Determine the (X, Y) coordinate at the center of the cell enclosing the given text.  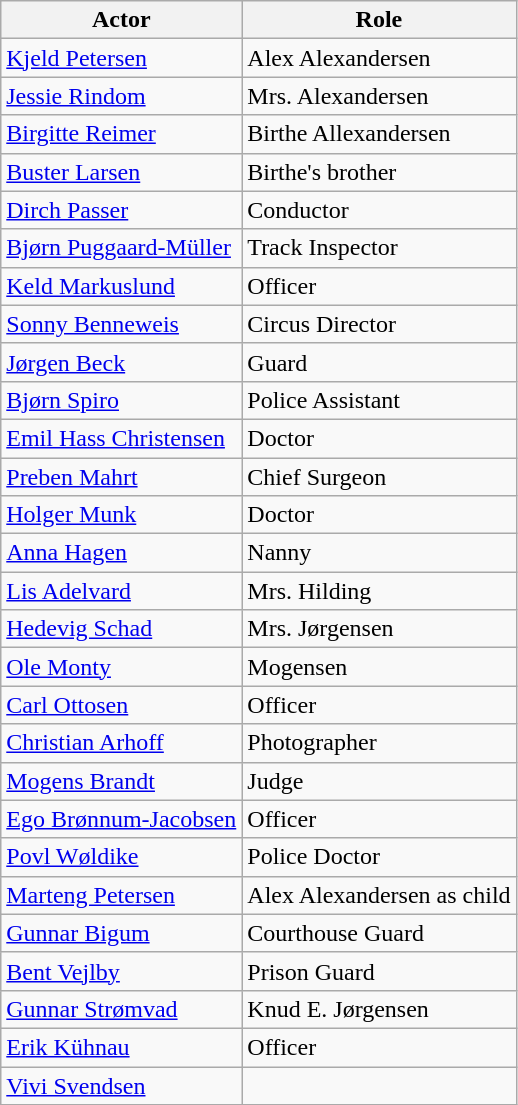
Mrs. Alexandersen (379, 96)
Mogensen (379, 667)
Buster Larsen (122, 172)
Role (379, 20)
Ego Brønnum-Jacobsen (122, 819)
Mogens Brandt (122, 781)
Christian Arhoff (122, 743)
Courthouse Guard (379, 933)
Jørgen Beck (122, 362)
Police Doctor (379, 857)
Povl Wøldike (122, 857)
Keld Markuslund (122, 286)
Guard (379, 362)
Birthe's brother (379, 172)
Conductor (379, 210)
Alex Alexandersen as child (379, 895)
Gunnar Strømvad (122, 1009)
Track Inspector (379, 248)
Circus Director (379, 324)
Erik Kühnau (122, 1047)
Nanny (379, 553)
Ole Monty (122, 667)
Hedevig Schad (122, 629)
Anna Hagen (122, 553)
Prison Guard (379, 971)
Mrs. Jørgensen (379, 629)
Alex Alexandersen (379, 58)
Dirch Passer (122, 210)
Judge (379, 781)
Marteng Petersen (122, 895)
Preben Mahrt (122, 477)
Vivi Svendsen (122, 1085)
Police Assistant (379, 400)
Bent Vejlby (122, 971)
Jessie Rindom (122, 96)
Birgitte Reimer (122, 134)
Lis Adelvard (122, 591)
Carl Ottosen (122, 705)
Bjørn Spiro (122, 400)
Gunnar Bigum (122, 933)
Photographer (379, 743)
Holger Munk (122, 515)
Emil Hass Christensen (122, 438)
Chief Surgeon (379, 477)
Actor (122, 20)
Birthe Allexandersen (379, 134)
Kjeld Petersen (122, 58)
Knud E. Jørgensen (379, 1009)
Mrs. Hilding (379, 591)
Sonny Benneweis (122, 324)
Bjørn Puggaard-Müller (122, 248)
